Detect which cell encompasses the target text, then output its [X, Y] center coordinate. 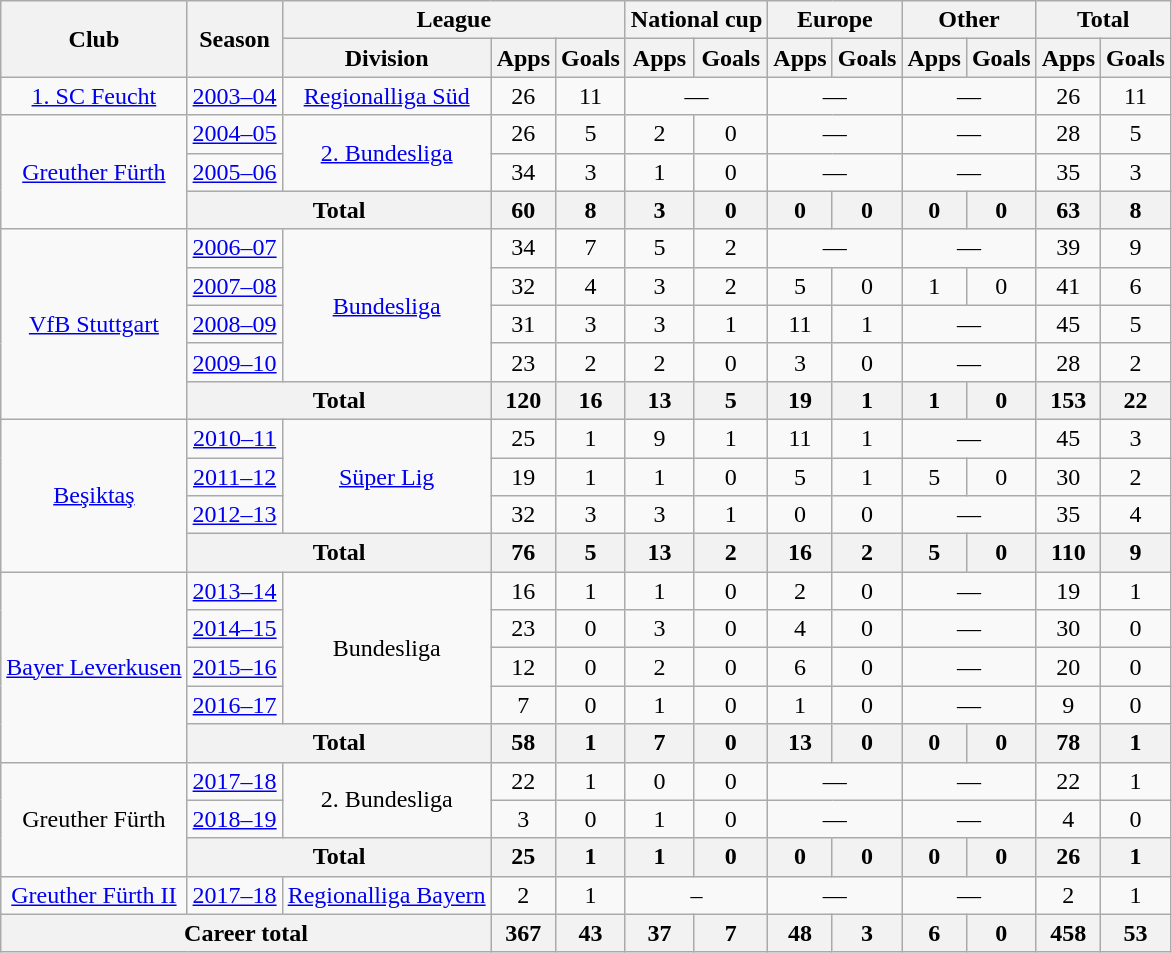
39 [1068, 248]
2013–14 [234, 591]
2011–12 [234, 477]
2003–04 [234, 96]
Regionalliga Süd [386, 96]
53 [1136, 933]
120 [523, 400]
12 [523, 667]
63 [1068, 210]
60 [523, 210]
Season [234, 39]
Europe [835, 20]
VfB Stuttgart [94, 324]
2010–11 [234, 438]
78 [1068, 743]
2007–08 [234, 286]
37 [659, 933]
Career total [246, 933]
League [454, 20]
2008–09 [234, 324]
2005–06 [234, 172]
Bayer Leverkusen [94, 667]
2009–10 [234, 362]
2018–19 [234, 819]
Other [969, 20]
1. SC Feucht [94, 96]
– [696, 895]
2015–16 [234, 667]
2012–13 [234, 515]
2014–15 [234, 629]
31 [523, 324]
Club [94, 39]
2016–17 [234, 705]
Division [386, 58]
43 [591, 933]
Regionalliga Bayern [386, 895]
Süper Lig [386, 476]
41 [1068, 286]
48 [800, 933]
20 [1068, 667]
76 [523, 553]
2004–05 [234, 134]
National cup [696, 20]
110 [1068, 553]
58 [523, 743]
153 [1068, 400]
Greuther Fürth II [94, 895]
367 [523, 933]
Beşiktaş [94, 495]
2006–07 [234, 248]
458 [1068, 933]
